From the cell containing the given text, extract its center point as (x, y) coordinate. 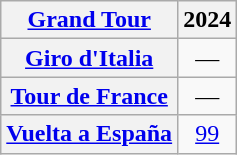
99 (208, 134)
Tour de France (90, 96)
Grand Tour (90, 20)
2024 (208, 20)
Vuelta a España (90, 134)
Giro d'Italia (90, 58)
